Output the (X, Y) coordinate of the center of the cell containing the given text.  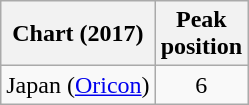
6 (201, 85)
Peakposition (201, 34)
Japan (Oricon) (78, 85)
Chart (2017) (78, 34)
